Return the (x, y) coordinate for the center point of the cell that contains the specified text.  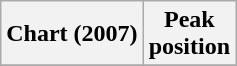
Peakposition (189, 34)
Chart (2007) (72, 34)
